Return the [X, Y] coordinate for the center point of the cell that contains the specified text.  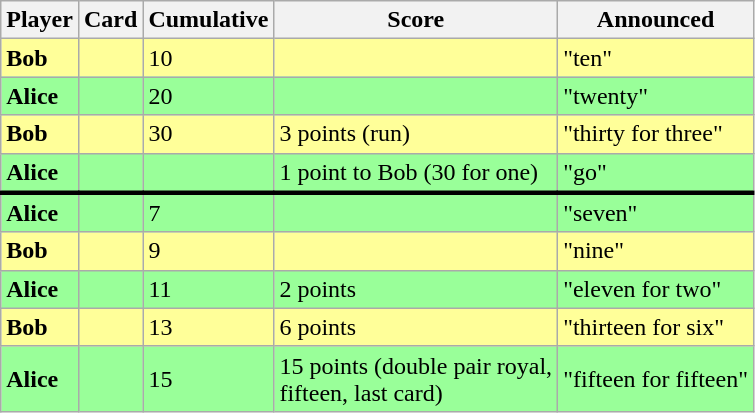
Score [416, 20]
Player [40, 20]
3 points (run) [416, 134]
15 [208, 378]
20 [208, 96]
"seven" [656, 213]
9 [208, 251]
13 [208, 327]
10 [208, 58]
15 points (double pair royal,fifteen, last card) [416, 378]
30 [208, 134]
"thirteen for six" [656, 327]
"nine" [656, 251]
"thirty for three" [656, 134]
"eleven for two" [656, 289]
"go" [656, 173]
7 [208, 213]
Announced [656, 20]
"twenty" [656, 96]
"fifteen for fifteen" [656, 378]
"ten" [656, 58]
6 points [416, 327]
2 points [416, 289]
Card [110, 20]
1 point to Bob (30 for one) [416, 173]
Cumulative [208, 20]
11 [208, 289]
